Capture the cell that displays the provided text and extract its [X, Y] central coordinate. 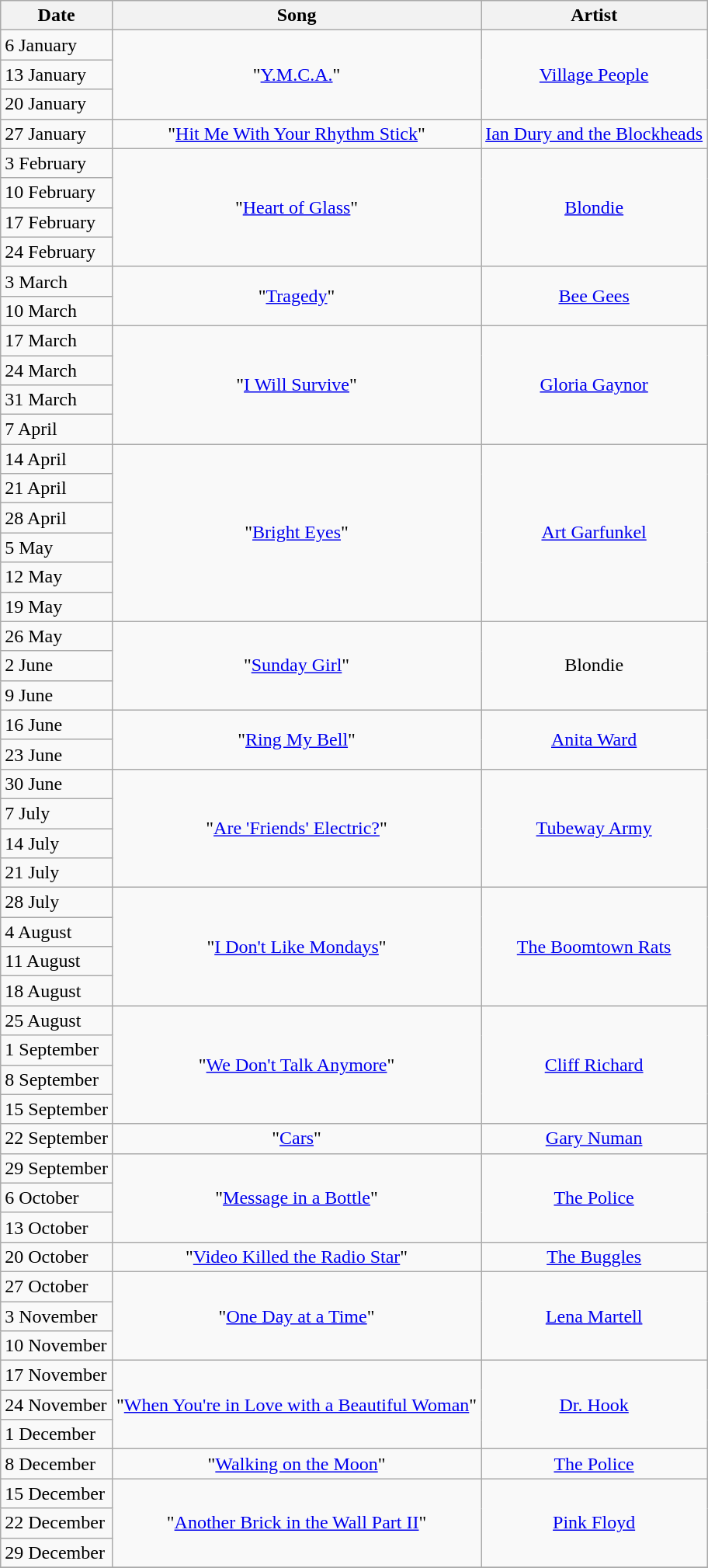
15 December [57, 1493]
24 March [57, 370]
Gloria Gaynor [595, 384]
5 May [57, 548]
11 August [57, 961]
Art Garfunkel [595, 533]
17 March [57, 340]
"Bright Eyes" [297, 533]
16 June [57, 725]
28 April [57, 518]
Gary Numan [595, 1139]
26 May [57, 636]
Artist [595, 16]
"When You're in Love with a Beautiful Woman" [297, 1405]
10 March [57, 311]
Anita Ward [595, 739]
"I Will Survive" [297, 384]
27 October [57, 1286]
25 August [57, 1020]
"Hit Me With Your Rhythm Stick" [297, 134]
"We Don't Talk Anymore" [297, 1065]
4 August [57, 932]
"Ring My Bell" [297, 739]
29 September [57, 1168]
8 December [57, 1464]
1 December [57, 1434]
3 March [57, 281]
13 October [57, 1227]
"Y.M.C.A." [297, 75]
3 February [57, 163]
18 August [57, 991]
24 November [57, 1405]
29 December [57, 1552]
21 April [57, 488]
"Heart of Glass" [297, 207]
17 November [57, 1375]
8 September [57, 1080]
22 December [57, 1523]
Ian Dury and the Blockheads [595, 134]
20 January [57, 104]
17 February [57, 222]
21 July [57, 873]
19 May [57, 607]
31 March [57, 400]
3 November [57, 1316]
30 June [57, 784]
Date [57, 16]
"One Day at a Time" [297, 1316]
"Another Brick in the Wall Part II" [297, 1523]
2 June [57, 666]
1 September [57, 1050]
7 July [57, 813]
"Walking on the Moon" [297, 1464]
10 November [57, 1346]
Lena Martell [595, 1316]
Pink Floyd [595, 1523]
"Message in a Bottle" [297, 1198]
23 June [57, 754]
Village People [595, 75]
"Cars" [297, 1139]
13 January [57, 75]
10 February [57, 193]
27 January [57, 134]
"Sunday Girl" [297, 666]
14 April [57, 459]
7 April [57, 429]
"Video Killed the Radio Star" [297, 1257]
28 July [57, 902]
The Boomtown Rats [595, 947]
6 January [57, 45]
20 October [57, 1257]
"Tragedy" [297, 296]
"I Don't Like Mondays" [297, 947]
9 June [57, 695]
Bee Gees [595, 296]
"Are 'Friends' Electric?" [297, 828]
6 October [57, 1198]
24 February [57, 252]
22 September [57, 1139]
Cliff Richard [595, 1065]
Dr. Hook [595, 1405]
12 May [57, 577]
Song [297, 16]
The Buggles [595, 1257]
Tubeway Army [595, 828]
14 July [57, 843]
15 September [57, 1109]
